Capture the cell that displays the provided text and extract its [X, Y] central coordinate. 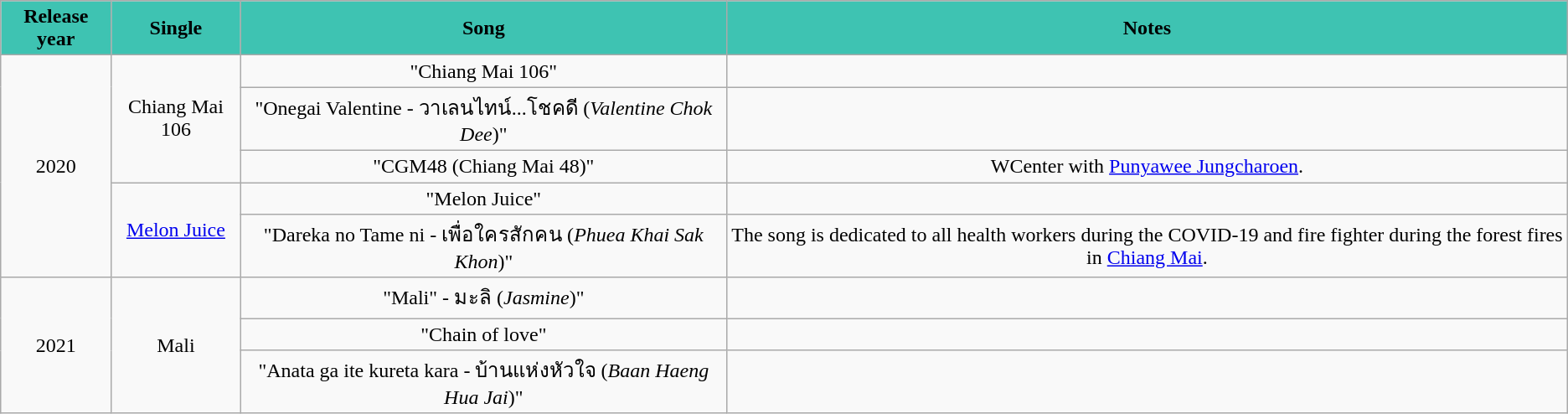
Notes [1148, 28]
"Dareka no Tame ni - เพื่อใครสักคน (Phuea Khai Sak Khon)" [484, 246]
2021 [56, 345]
Mali [176, 345]
2020 [56, 166]
"CGM48 (Chiang Mai 48)" [484, 166]
WCenter with Punyawee Jungcharoen. [1148, 166]
"Chiang Mai 106" [484, 71]
Song [484, 28]
Melon Juice [176, 230]
"Onegai Valentine - วาเลนไทน์...โชคดี (Valentine Chok Dee)" [484, 119]
Single [176, 28]
Chiang Mai 106 [176, 119]
Release year [56, 28]
"Melon Juice" [484, 199]
The song is dedicated to all health workers during the COVID-19 and fire fighter during the forest fires in Chiang Mai. [1148, 246]
"Mali" - มะลิ (Jasmine)" [484, 298]
"Chain of love" [484, 334]
"Anata ga ite kureta kara - บ้านแห่งหัวใจ (Baan Haeng Hua Jai)" [484, 382]
